Identify which cell holds the provided text, then report its [X, Y] central coordinate. 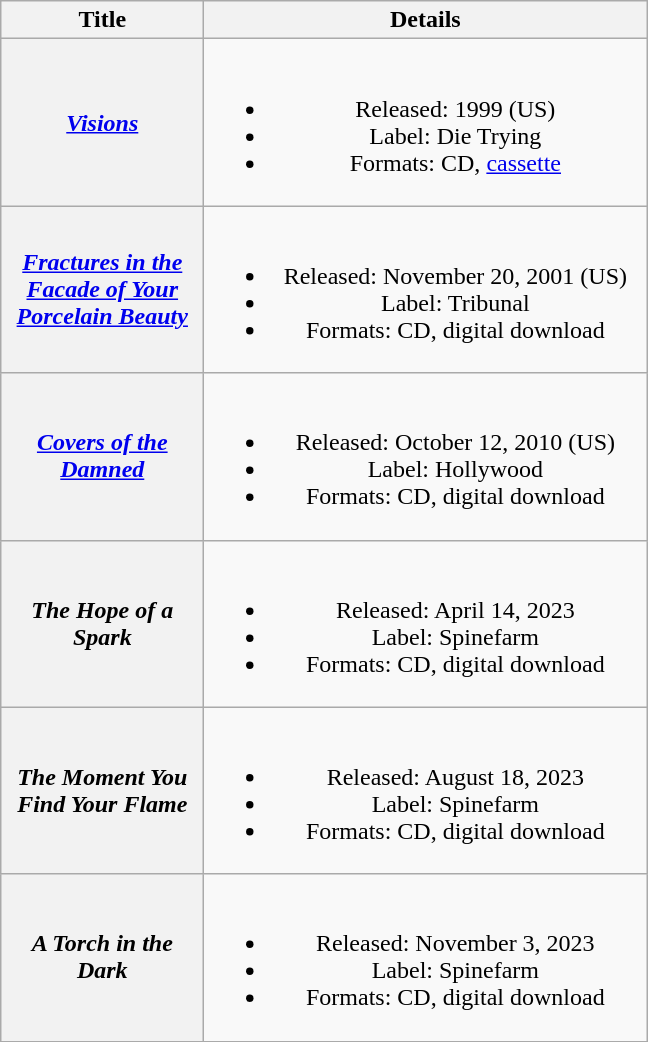
Covers of the Damned [102, 456]
A Torch in the Dark [102, 958]
Released: April 14, 2023Label: SpinefarmFormats: CD, digital download [426, 624]
Released: November 3, 2023Label: SpinefarmFormats: CD, digital download [426, 958]
Released: October 12, 2010 (US)Label: HollywoodFormats: CD, digital download [426, 456]
Visions [102, 122]
Fractures in the Facade of Your Porcelain Beauty [102, 290]
The Hope of a Spark [102, 624]
Released: August 18, 2023Label: SpinefarmFormats: CD, digital download [426, 790]
Released: November 20, 2001 (US)Label: TribunalFormats: CD, digital download [426, 290]
The Moment You Find Your Flame [102, 790]
Title [102, 20]
Released: 1999 (US)Label: Die TryingFormats: CD, cassette [426, 122]
Details [426, 20]
